Scan for the cell matching the given text and deliver its (X, Y) coordinate at center. 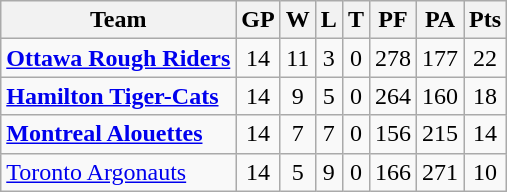
Team (118, 20)
Ottawa Rough Riders (118, 58)
166 (392, 172)
264 (392, 96)
GP (258, 20)
T (356, 20)
18 (486, 96)
22 (486, 58)
160 (440, 96)
Pts (486, 20)
215 (440, 134)
Toronto Argonauts (118, 172)
PA (440, 20)
271 (440, 172)
3 (328, 58)
10 (486, 172)
W (298, 20)
PF (392, 20)
Hamilton Tiger-Cats (118, 96)
156 (392, 134)
L (328, 20)
Montreal Alouettes (118, 134)
278 (392, 58)
177 (440, 58)
11 (298, 58)
